Detect which cell encompasses the target text, then output its [x, y] center coordinate. 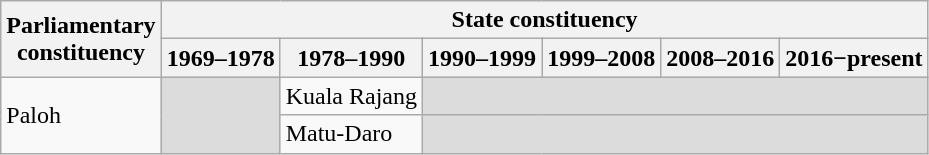
Kuala Rajang [351, 96]
1969–1978 [220, 58]
1990–1999 [482, 58]
1978–1990 [351, 58]
2008–2016 [720, 58]
Parliamentaryconstituency [81, 39]
2016−present [854, 58]
1999–2008 [602, 58]
State constituency [544, 20]
Matu-Daro [351, 134]
Paloh [81, 115]
